Find where the given text appears and provide that cell's center as (X, Y) coordinate. 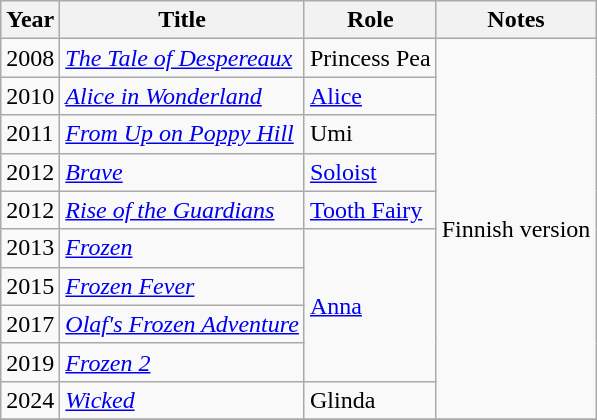
Soloist (370, 172)
Rise of the Guardians (182, 210)
From Up on Poppy Hill (182, 134)
Role (370, 20)
2008 (30, 58)
2013 (30, 248)
Alice (370, 96)
Year (30, 20)
Princess Pea (370, 58)
2024 (30, 400)
2017 (30, 324)
Finnish version (516, 230)
Frozen Fever (182, 286)
Umi (370, 134)
2010 (30, 96)
Frozen (182, 248)
2015 (30, 286)
2011 (30, 134)
Notes (516, 20)
Alice in Wonderland (182, 96)
Anna (370, 305)
The Tale of Despereaux (182, 58)
Title (182, 20)
2019 (30, 362)
Olaf's Frozen Adventure (182, 324)
Tooth Fairy (370, 210)
Frozen 2 (182, 362)
Glinda (370, 400)
Brave (182, 172)
Wicked (182, 400)
